Return the [x, y] coordinate for the center point of the cell that contains the specified text.  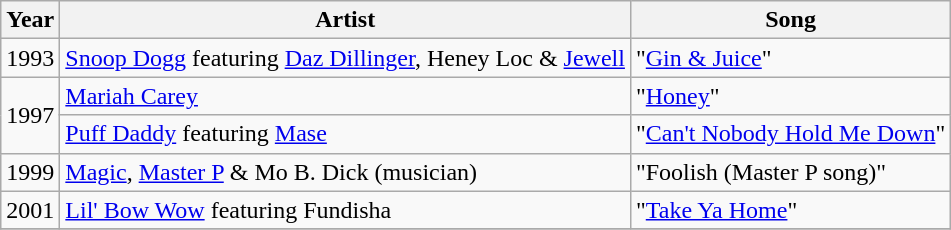
Song [790, 20]
Artist [346, 20]
"Foolish (Master P song)" [790, 172]
"Gin & Juice" [790, 58]
"Take Ya Home" [790, 210]
Snoop Dogg featuring Daz Dillinger, Heney Loc & Jewell [346, 58]
1993 [30, 58]
Puff Daddy featuring Mase [346, 134]
Magic, Master P & Mo B. Dick (musician) [346, 172]
"Honey" [790, 96]
1997 [30, 115]
"Can't Nobody Hold Me Down" [790, 134]
Year [30, 20]
Mariah Carey [346, 96]
1999 [30, 172]
Lil' Bow Wow featuring Fundisha [346, 210]
2001 [30, 210]
